Provide the [X, Y] coordinate of the cell's center where the given text is located.  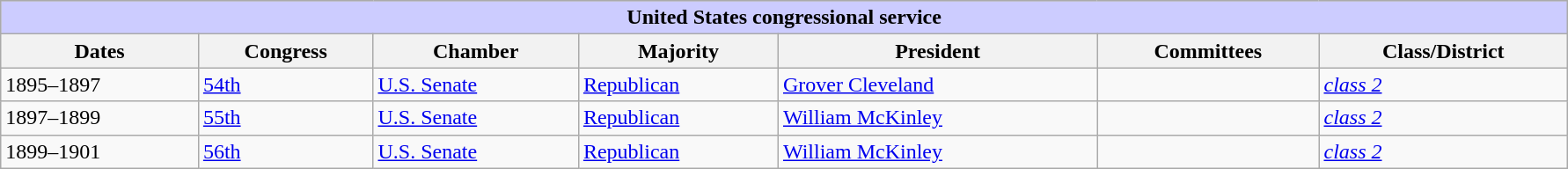
Congress [285, 51]
1899–1901 [100, 151]
Chamber [475, 51]
1897–1899 [100, 118]
Dates [100, 51]
56th [285, 151]
Committees [1208, 51]
Class/District [1443, 51]
55th [285, 118]
54th [285, 84]
President [937, 51]
Majority [678, 51]
United States congressional service [785, 18]
Grover Cleveland [937, 84]
1895–1897 [100, 84]
